Pinpoint the cell where the given text exists, returning its [x, y] midpoint coordinate. 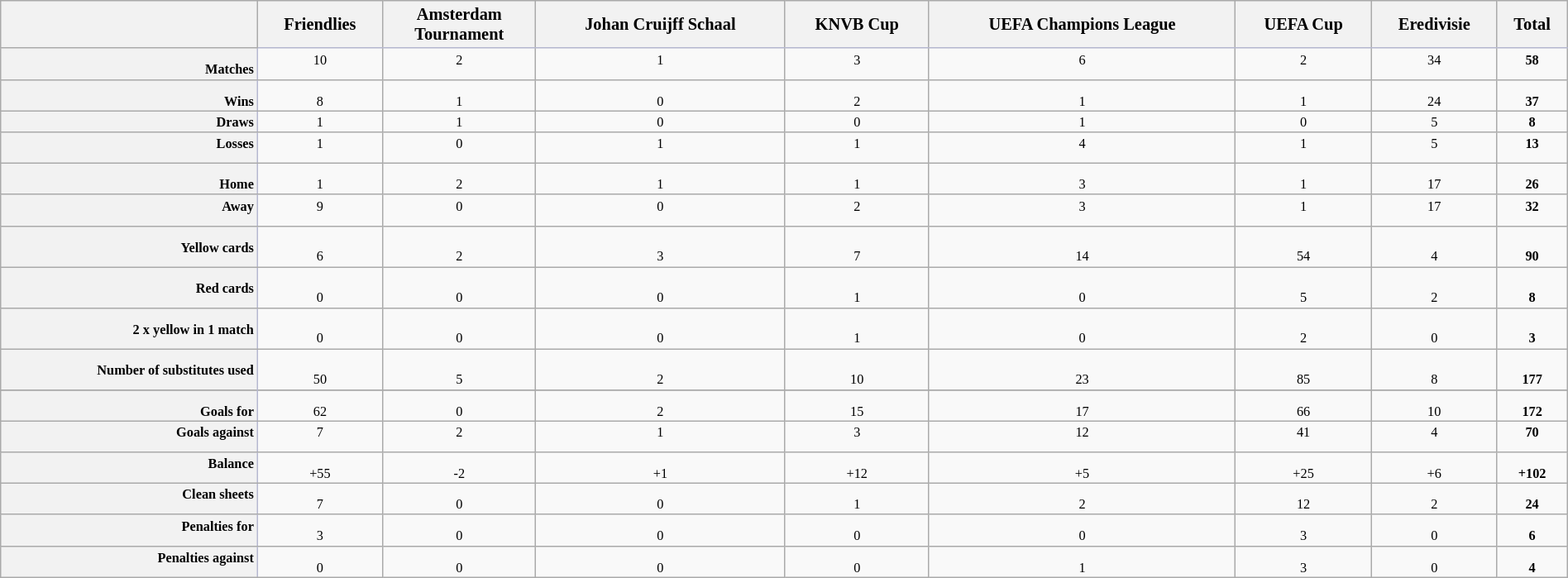
62 [320, 405]
9 [320, 210]
KNVB Cup [857, 24]
+25 [1303, 467]
Penalties against [129, 561]
Friendlies [320, 24]
41 [1303, 437]
-2 [460, 467]
2 x yellow in 1 match [129, 328]
32 [1532, 210]
85 [1303, 369]
Eredivisie [1434, 24]
26 [1532, 179]
UEFA Cup [1303, 24]
+55 [320, 467]
+12 [857, 467]
+102 [1532, 467]
90 [1532, 246]
Clean sheets [129, 499]
177 [1532, 369]
14 [1082, 246]
13 [1532, 148]
Penalties for [129, 530]
+6 [1434, 467]
Johan Cruijff Schaal [660, 24]
58 [1532, 64]
Draws [129, 122]
15 [857, 405]
+1 [660, 467]
Matches [129, 64]
172 [1532, 405]
UEFA Champions League [1082, 24]
34 [1434, 64]
Number of substitutes used [129, 369]
70 [1532, 437]
AmsterdamTournament [460, 24]
Away [129, 210]
37 [1532, 95]
Losses [129, 148]
Yellow cards [129, 246]
23 [1082, 369]
Goals for [129, 405]
Red cards [129, 287]
Wins [129, 95]
Goals against [129, 437]
Total [1532, 24]
+5 [1082, 467]
Balance [129, 467]
Home [129, 179]
66 [1303, 405]
54 [1303, 246]
50 [320, 369]
